Identify which cell holds the provided text, then report its (x, y) central coordinate. 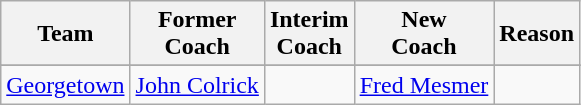
John Colrick (197, 85)
Reason (537, 34)
InterimCoach (309, 34)
Fred Mesmer (424, 85)
FormerCoach (197, 34)
Team (66, 34)
NewCoach (424, 34)
Georgetown (66, 85)
